For the text-containing cell, return its midpoint in (x, y) coordinate format. 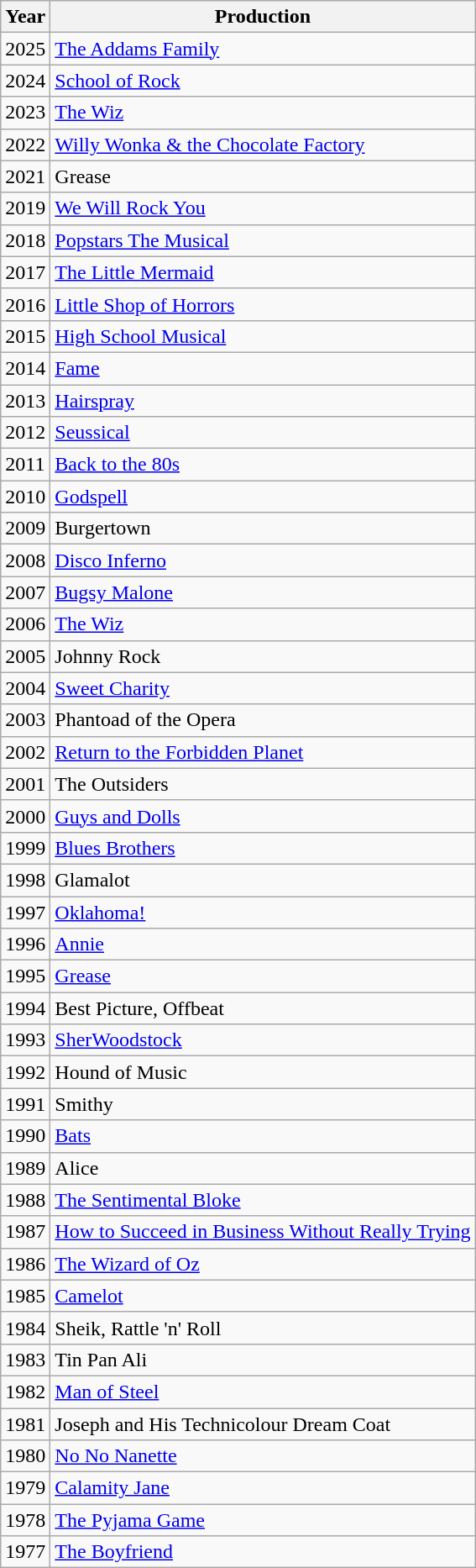
2007 (25, 592)
2024 (25, 81)
The Sentimental Bloke (263, 1200)
1998 (25, 880)
1999 (25, 848)
2010 (25, 497)
Oklahoma! (263, 912)
1995 (25, 976)
1987 (25, 1232)
2003 (25, 720)
2000 (25, 816)
2011 (25, 465)
1978 (25, 1520)
1993 (25, 1040)
1981 (25, 1424)
2018 (25, 240)
Return to the Forbidden Planet (263, 752)
Best Picture, Offbeat (263, 1008)
1989 (25, 1168)
1996 (25, 944)
Johnny Rock (263, 656)
Sweet Charity (263, 688)
How to Succeed in Business Without Really Trying (263, 1232)
The Boyfriend (263, 1552)
Blues Brothers (263, 848)
1980 (25, 1456)
1994 (25, 1008)
Glamalot (263, 880)
2015 (25, 336)
SherWoodstock (263, 1040)
Man of Steel (263, 1392)
Camelot (263, 1296)
Popstars The Musical (263, 240)
Year (25, 17)
Seussical (263, 433)
Phantoad of the Opera (263, 720)
2012 (25, 433)
1985 (25, 1296)
2023 (25, 113)
1979 (25, 1488)
The Addams Family (263, 49)
No No Nanette (263, 1456)
We Will Rock You (263, 208)
2009 (25, 529)
1984 (25, 1328)
The Pyjama Game (263, 1520)
The Little Mermaid (263, 272)
Hairspray (263, 401)
Guys and Dolls (263, 816)
Bugsy Malone (263, 592)
High School Musical (263, 336)
2019 (25, 208)
1983 (25, 1360)
Fame (263, 368)
Smithy (263, 1104)
1990 (25, 1136)
1988 (25, 1200)
The Outsiders (263, 784)
1992 (25, 1072)
1991 (25, 1104)
School of Rock (263, 81)
The Wizard of Oz (263, 1264)
Burgertown (263, 529)
Bats (263, 1136)
Joseph and His Technicolour Dream Coat (263, 1424)
Willy Wonka & the Chocolate Factory (263, 145)
1997 (25, 912)
2016 (25, 304)
2005 (25, 656)
1982 (25, 1392)
Disco Inferno (263, 560)
2025 (25, 49)
2022 (25, 145)
Calamity Jane (263, 1488)
2001 (25, 784)
2014 (25, 368)
2002 (25, 752)
2021 (25, 176)
Tin Pan Ali (263, 1360)
2008 (25, 560)
1977 (25, 1552)
Sheik, Rattle 'n' Roll (263, 1328)
2017 (25, 272)
2013 (25, 401)
Back to the 80s (263, 465)
1986 (25, 1264)
Production (263, 17)
Annie (263, 944)
2006 (25, 624)
Hound of Music (263, 1072)
Godspell (263, 497)
2004 (25, 688)
Alice (263, 1168)
Little Shop of Horrors (263, 304)
